From the cell containing the given text, extract its center point as [X, Y] coordinate. 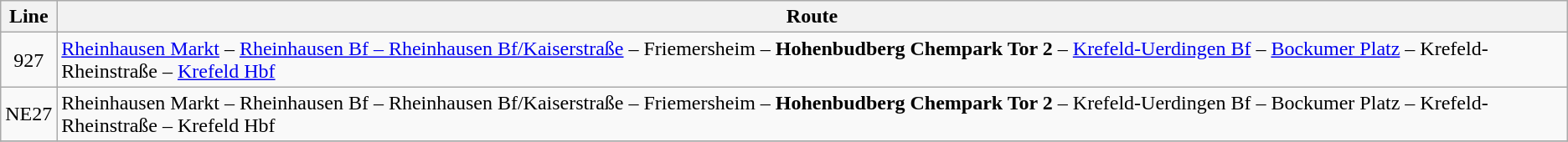
Line [28, 17]
NE27 [28, 114]
Route [812, 17]
927 [28, 60]
